Extract the (x, y) coordinate from the center of the cell holding the provided text.  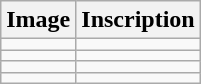
Image (38, 20)
Inscription (138, 20)
